Determine the [x, y] coordinate at the center of the cell enclosing the given text.  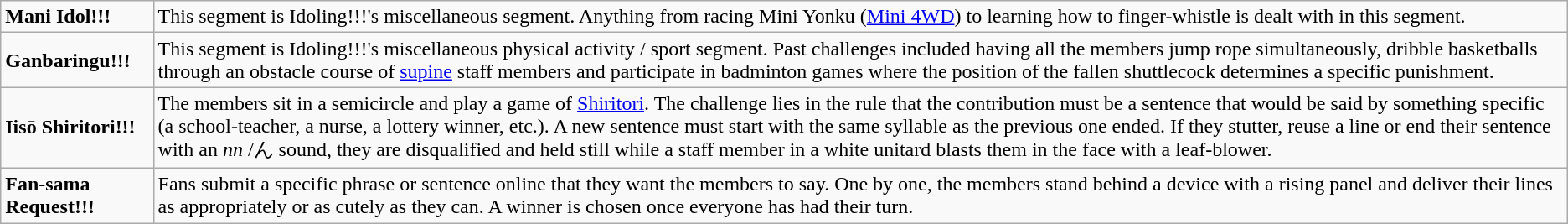
Mani Idol!!! [77, 17]
Fan-sama Request!!! [77, 195]
Ganbaringu!!! [77, 60]
Iisō Shiritori!!! [77, 128]
